Scan for the cell matching the given text and deliver its (X, Y) coordinate at center. 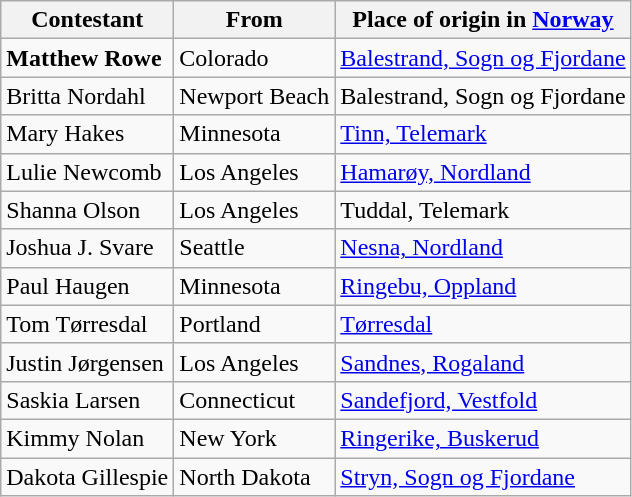
Colorado (254, 58)
Stryn, Sogn og Fjordane (483, 477)
Ringebu, Oppland (483, 286)
Tørresdal (483, 324)
Shanna Olson (88, 210)
New York (254, 438)
Saskia Larsen (88, 400)
Tinn, Telemark (483, 134)
Newport Beach (254, 96)
Joshua J. Svare (88, 248)
Hamarøy, Nordland (483, 172)
Justin Jørgensen (88, 362)
Tuddal, Telemark (483, 210)
Matthew Rowe (88, 58)
Mary Hakes (88, 134)
Sandnes, Rogaland (483, 362)
Portland (254, 324)
North Dakota (254, 477)
Britta Nordahl (88, 96)
Ringerike, Buskerud (483, 438)
Contestant (88, 20)
Place of origin in Norway (483, 20)
Lulie Newcomb (88, 172)
Paul Haugen (88, 286)
Dakota Gillespie (88, 477)
Seattle (254, 248)
From (254, 20)
Kimmy Nolan (88, 438)
Sandefjord, Vestfold (483, 400)
Connecticut (254, 400)
Tom Tørresdal (88, 324)
Nesna, Nordland (483, 248)
